Return the [x, y] coordinate for the center point of the cell that contains the specified text.  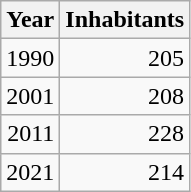
228 [125, 134]
208 [125, 96]
214 [125, 172]
2001 [30, 96]
2021 [30, 172]
1990 [30, 58]
2011 [30, 134]
Year [30, 20]
205 [125, 58]
Inhabitants [125, 20]
